Determine the (X, Y) coordinate at the center of the cell enclosing the given text.  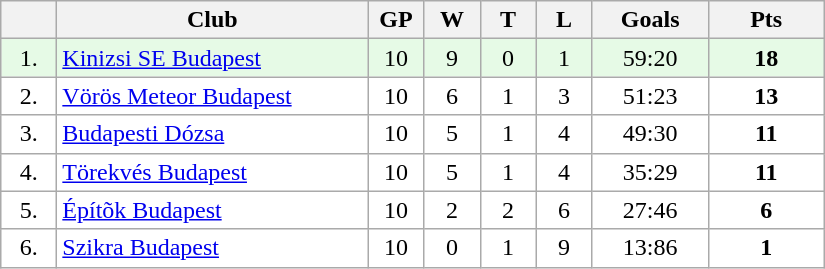
Pts (766, 20)
Törekvés Budapest (212, 172)
49:30 (650, 134)
Építõk Budapest (212, 210)
1. (29, 58)
Goals (650, 20)
2. (29, 96)
18 (766, 58)
Budapesti Dózsa (212, 134)
Kinizsi SE Budapest (212, 58)
T (508, 20)
51:23 (650, 96)
L (564, 20)
3 (564, 96)
6. (29, 248)
Club (212, 20)
Vörös Meteor Budapest (212, 96)
59:20 (650, 58)
Szikra Budapest (212, 248)
GP (396, 20)
4. (29, 172)
W (452, 20)
27:46 (650, 210)
35:29 (650, 172)
5. (29, 210)
13 (766, 96)
13:86 (650, 248)
3. (29, 134)
